Find where the given text appears and provide that cell's center as [x, y] coordinate. 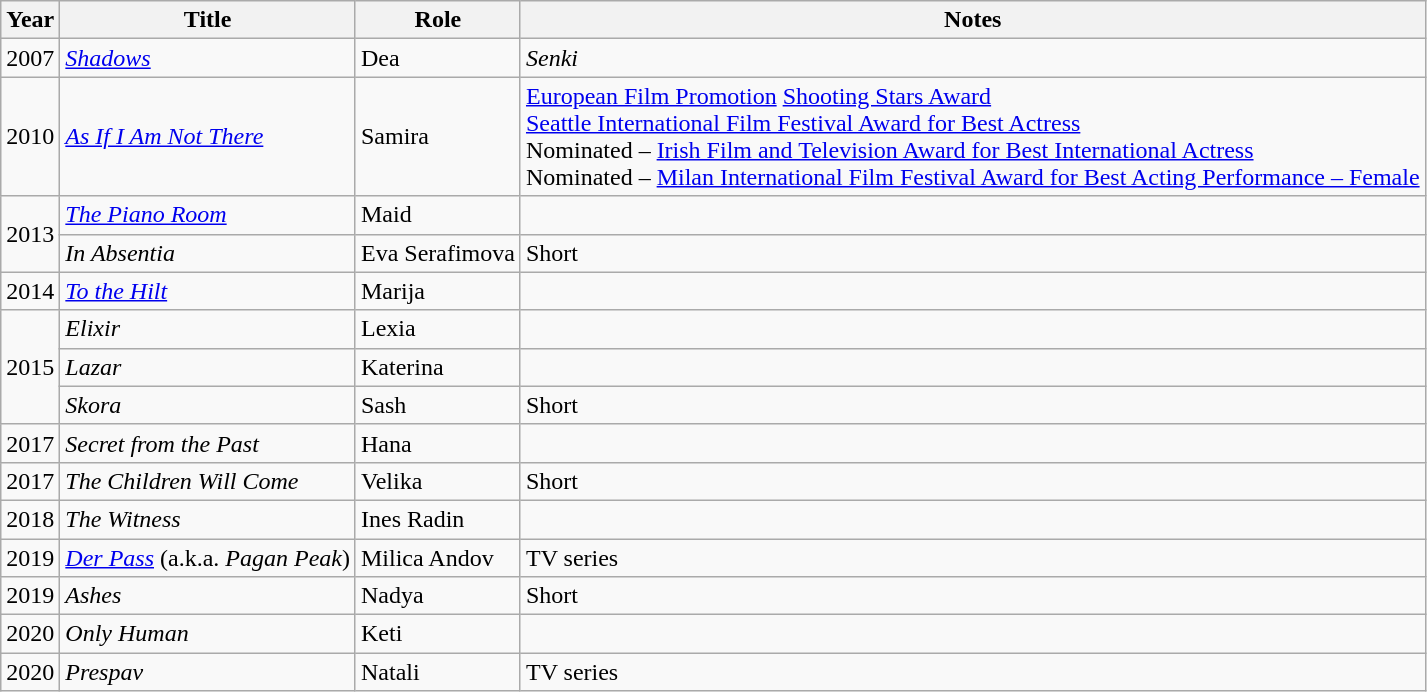
The Witness [208, 519]
Eva Serafimova [438, 253]
Only Human [208, 634]
Role [438, 20]
Velika [438, 481]
Skora [208, 405]
2014 [30, 291]
Nadya [438, 596]
Prespav [208, 672]
Ines Radin [438, 519]
Marija [438, 291]
Ashes [208, 596]
Shadows [208, 58]
Lazar [208, 367]
2015 [30, 367]
2018 [30, 519]
The Piano Room [208, 215]
Notes [972, 20]
Maid [438, 215]
Sash [438, 405]
Natali [438, 672]
Katerina [438, 367]
2007 [30, 58]
Senki [972, 58]
Hana [438, 443]
Elixir [208, 329]
As If I Am Not There [208, 136]
Lexia [438, 329]
2013 [30, 234]
Keti [438, 634]
Year [30, 20]
To the Hilt [208, 291]
Samira [438, 136]
Secret from the Past [208, 443]
Dea [438, 58]
In Absentia [208, 253]
Der Pass (a.k.a. Pagan Peak) [208, 557]
2010 [30, 136]
Milica Andov [438, 557]
The Children Will Come [208, 481]
Title [208, 20]
